Capture the cell that displays the provided text and extract its [X, Y] central coordinate. 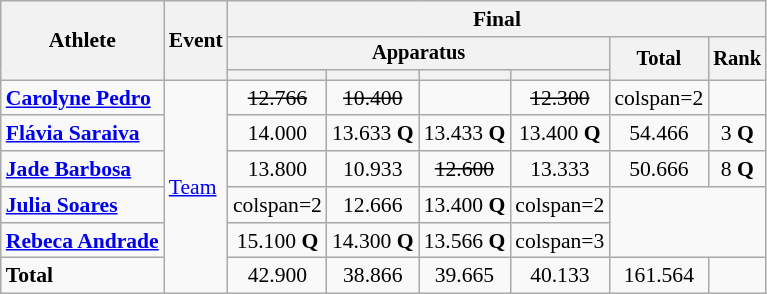
14.300 Q [373, 241]
Julia Soares [82, 205]
Rebeca Andrade [82, 241]
colspan=3 [560, 241]
Jade Barbosa [82, 169]
12.766 [278, 98]
Athlete [82, 40]
3 Q [737, 134]
8 Q [737, 169]
Rank [737, 58]
38.866 [373, 276]
39.665 [465, 276]
Event [196, 40]
10.400 [373, 98]
161.564 [658, 276]
42.900 [278, 276]
Team [196, 187]
54.466 [658, 134]
Apparatus [418, 54]
12.600 [465, 169]
13.566 Q [465, 241]
Flávia Saraiva [82, 134]
13.333 [560, 169]
14.000 [278, 134]
15.100 Q [278, 241]
40.133 [560, 276]
50.666 [658, 169]
12.300 [560, 98]
13.800 [278, 169]
13.433 Q [465, 134]
Final [497, 19]
Carolyne Pedro [82, 98]
13.633 Q [373, 134]
12.666 [373, 205]
10.933 [373, 169]
